Identify which cell holds the provided text, then report its (x, y) central coordinate. 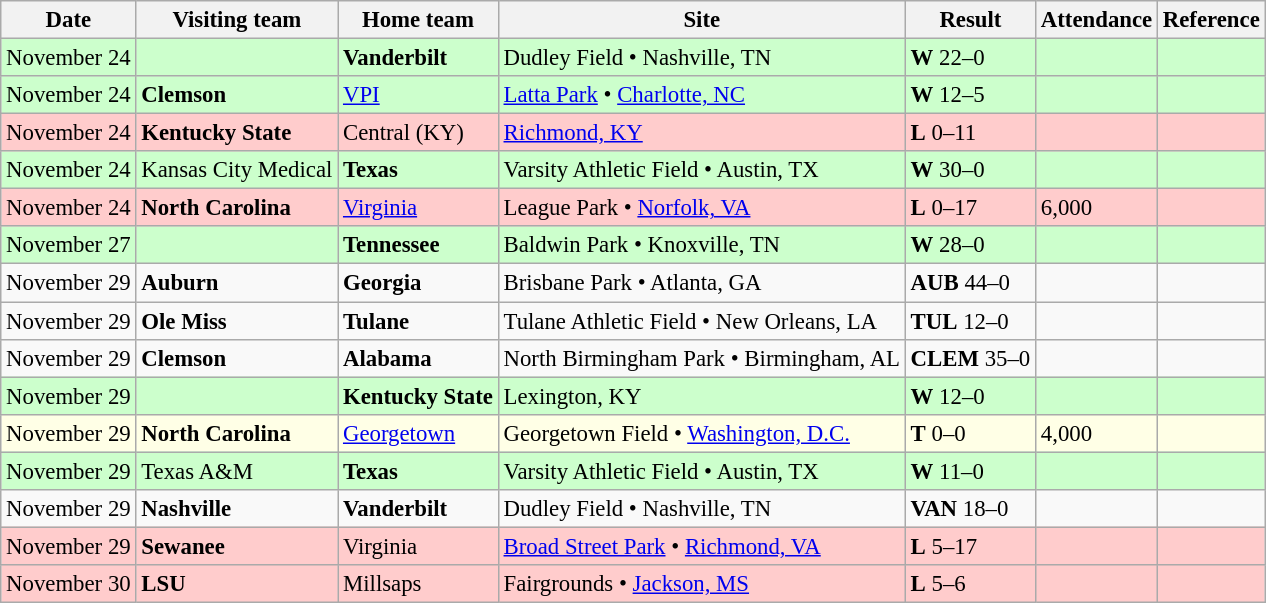
League Park • Norfolk, VA (702, 208)
Ole Miss (237, 321)
L 5–17 (970, 546)
VPI (418, 95)
Fairgrounds • Jackson, MS (702, 584)
Tennessee (418, 245)
W 28–0 (970, 245)
4,000 (1097, 433)
Richmond, KY (702, 133)
CLEM 35–0 (970, 358)
Site (702, 20)
L 5–6 (970, 584)
North Birmingham Park • Birmingham, AL (702, 358)
6,000 (1097, 208)
Lexington, KY (702, 396)
L 0–11 (970, 133)
Brisbane Park • Atlanta, GA (702, 283)
Kansas City Medical (237, 170)
Date (68, 20)
AUB 44–0 (970, 283)
W 12–0 (970, 396)
Millsaps (418, 584)
Alabama (418, 358)
W 22–0 (970, 58)
W 12–5 (970, 95)
Home team (418, 20)
W 30–0 (970, 170)
T 0–0 (970, 433)
Broad Street Park • Richmond, VA (702, 546)
Result (970, 20)
Central (KY) (418, 133)
Texas A&M (237, 471)
TUL 12–0 (970, 321)
Georgia (418, 283)
Attendance (1097, 20)
Reference (1211, 20)
November 30 (68, 584)
Auburn (237, 283)
Baldwin Park • Knoxville, TN (702, 245)
LSU (237, 584)
W 11–0 (970, 471)
Tulane Athletic Field • New Orleans, LA (702, 321)
VAN 18–0 (970, 509)
Nashville (237, 509)
L 0–17 (970, 208)
Sewanee (237, 546)
Visiting team (237, 20)
Georgetown Field • Washington, D.C. (702, 433)
Georgetown (418, 433)
Latta Park • Charlotte, NC (702, 95)
Tulane (418, 321)
November 27 (68, 245)
